Return [x, y] of the center of cell containing provided text 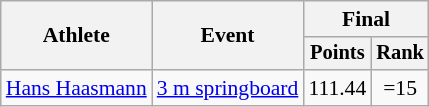
Event [228, 36]
Final [366, 19]
111.44 [337, 88]
3 m springboard [228, 88]
Athlete [76, 36]
Hans Haasmann [76, 88]
=15 [400, 88]
Points [337, 54]
Rank [400, 54]
